Extract the [x, y] coordinate from the center of the cell holding the provided text.  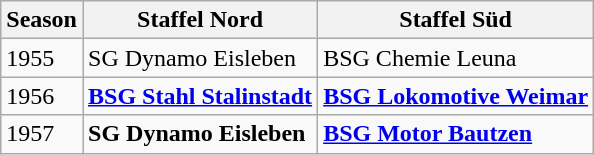
Staffel Süd [456, 20]
BSG Chemie Leuna [456, 58]
Season [42, 20]
BSG Motor Bautzen [456, 134]
BSG Lokomotive Weimar [456, 96]
BSG Stahl Stalinstadt [200, 96]
1957 [42, 134]
1956 [42, 96]
1955 [42, 58]
Staffel Nord [200, 20]
